Provide the [x, y] coordinate of the cell's center where the given text is located.  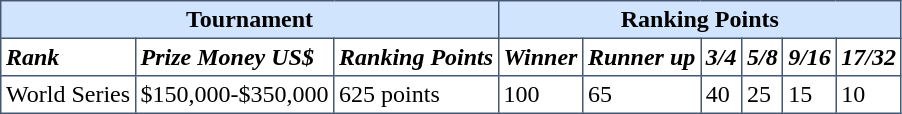
17/32 [868, 57]
65 [642, 95]
3/4 [722, 57]
Tournament [250, 20]
Winner [540, 57]
Prize Money US$ [234, 57]
$150,000-$350,000 [234, 95]
25 [762, 95]
625 points [416, 95]
9/16 [810, 57]
Runner up [642, 57]
10 [868, 95]
World Series [68, 95]
15 [810, 95]
100 [540, 95]
5/8 [762, 57]
Rank [68, 57]
40 [722, 95]
